Identify which cell holds the provided text, then report its [x, y] central coordinate. 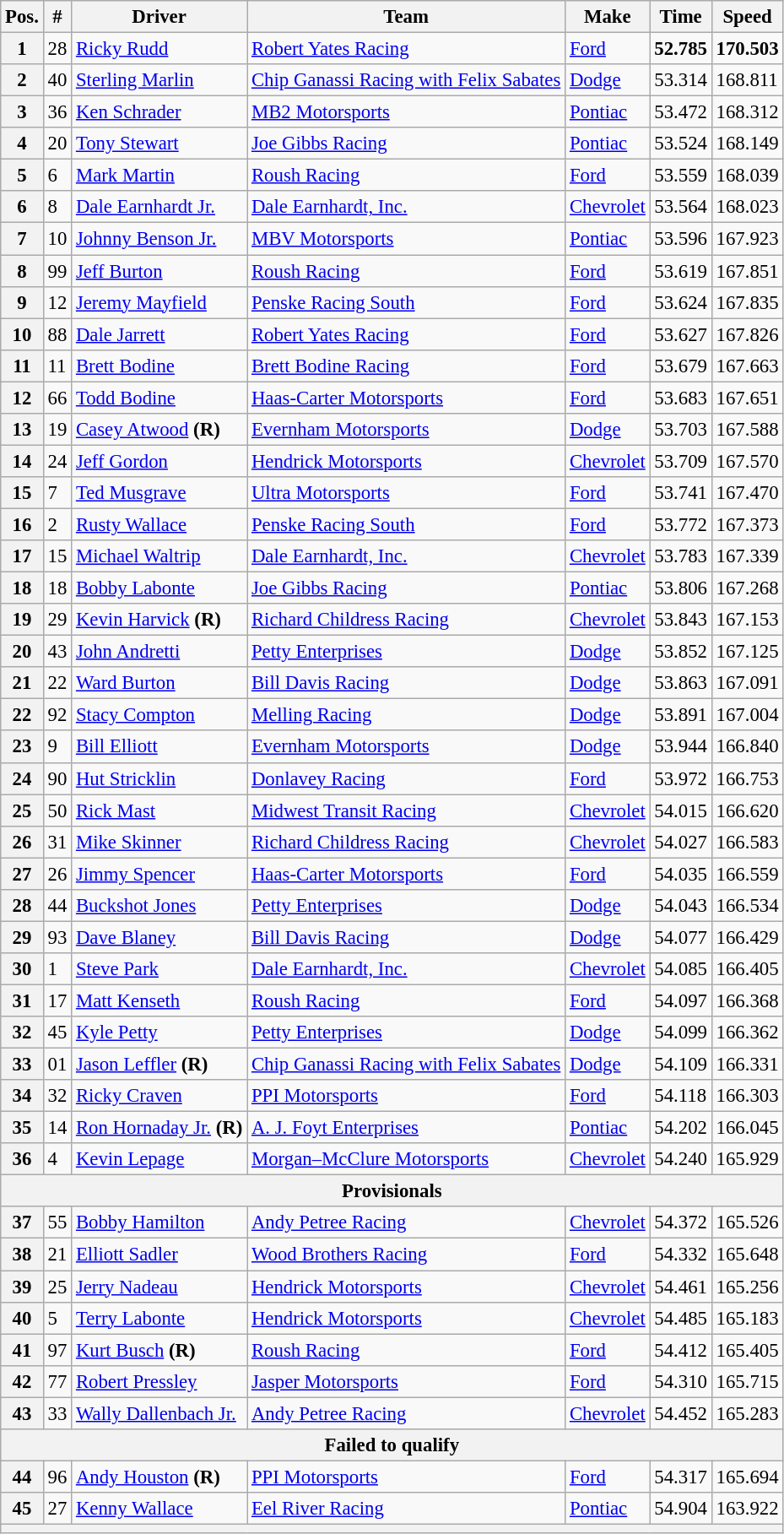
167.373 [748, 524]
Tony Stewart [160, 144]
53.627 [680, 334]
37 [22, 1223]
53.944 [680, 747]
53.709 [680, 461]
54.461 [680, 1287]
52.785 [680, 49]
88 [57, 334]
Speed [748, 17]
165.183 [748, 1318]
54.015 [680, 810]
53.863 [680, 683]
42 [22, 1381]
53.314 [680, 80]
167.651 [748, 398]
# [57, 17]
3 [22, 112]
54.085 [680, 969]
Kurt Busch (R) [160, 1350]
167.470 [748, 493]
166.405 [748, 969]
99 [57, 271]
54.332 [680, 1255]
54.035 [680, 874]
97 [57, 1350]
Eel River Racing [407, 1509]
Make [608, 17]
165.715 [748, 1381]
53.783 [680, 556]
163.922 [748, 1509]
Robert Pressley [160, 1381]
Team [407, 17]
167.153 [748, 620]
54.310 [680, 1381]
167.835 [748, 302]
166.303 [748, 1096]
168.811 [748, 80]
Elliott Sadler [160, 1255]
53.852 [680, 652]
54.043 [680, 906]
Ward Burton [160, 683]
53.772 [680, 524]
Jasper Motorsports [407, 1381]
165.256 [748, 1287]
92 [57, 715]
167.004 [748, 715]
Jimmy Spencer [160, 874]
53.683 [680, 398]
Hut Stricklin [160, 778]
165.648 [748, 1255]
166.840 [748, 747]
Kyle Petty [160, 1033]
93 [57, 937]
Bobby Hamilton [160, 1223]
Jerry Nadeau [160, 1287]
MBV Motorsports [407, 239]
Kevin Lepage [160, 1159]
Casey Atwood (R) [160, 430]
53.524 [680, 144]
Ken Schrader [160, 112]
01 [57, 1065]
167.923 [748, 239]
54.109 [680, 1065]
Rick Mast [160, 810]
Kenny Wallace [160, 1509]
50 [57, 810]
77 [57, 1381]
168.149 [748, 144]
23 [22, 747]
170.503 [748, 49]
53.891 [680, 715]
Brett Bodine Racing [407, 366]
53.559 [680, 176]
166.045 [748, 1128]
53.624 [680, 302]
166.583 [748, 842]
53.843 [680, 620]
38 [22, 1255]
167.339 [748, 556]
Jeff Gordon [160, 461]
165.283 [748, 1413]
55 [57, 1223]
165.405 [748, 1350]
A. J. Foyt Enterprises [407, 1128]
167.826 [748, 334]
Stacy Compton [160, 715]
Steve Park [160, 969]
167.268 [748, 588]
166.368 [748, 1000]
167.588 [748, 430]
54.077 [680, 937]
13 [22, 430]
53.564 [680, 207]
Dave Blaney [160, 937]
Ted Musgrave [160, 493]
54.202 [680, 1128]
Failed to qualify [392, 1445]
168.039 [748, 176]
Provisionals [392, 1191]
Wally Dallenbach Jr. [160, 1413]
Todd Bodine [160, 398]
Ricky Rudd [160, 49]
53.472 [680, 112]
166.753 [748, 778]
54.317 [680, 1477]
53.619 [680, 271]
54.904 [680, 1509]
Dale Earnhardt Jr. [160, 207]
165.526 [748, 1223]
Brett Bodine [160, 366]
Johnny Benson Jr. [160, 239]
54.372 [680, 1223]
168.023 [748, 207]
166.620 [748, 810]
Time [680, 17]
Rusty Wallace [160, 524]
Mike Skinner [160, 842]
Sterling Marlin [160, 80]
Melling Racing [407, 715]
Pos. [22, 17]
53.596 [680, 239]
Mark Martin [160, 176]
Bill Elliott [160, 747]
165.694 [748, 1477]
Dale Jarrett [160, 334]
166.331 [748, 1065]
35 [22, 1128]
165.929 [748, 1159]
39 [22, 1287]
Jeff Burton [160, 271]
54.240 [680, 1159]
167.851 [748, 271]
Terry Labonte [160, 1318]
Ultra Motorsports [407, 493]
41 [22, 1350]
168.312 [748, 112]
30 [22, 969]
Kevin Harvick (R) [160, 620]
Buckshot Jones [160, 906]
166.429 [748, 937]
Morgan–McClure Motorsports [407, 1159]
167.570 [748, 461]
54.485 [680, 1318]
Driver [160, 17]
90 [57, 778]
Bobby Labonte [160, 588]
Jason Leffler (R) [160, 1065]
166.534 [748, 906]
54.027 [680, 842]
166.559 [748, 874]
54.099 [680, 1033]
54.452 [680, 1413]
John Andretti [160, 652]
MB2 Motorsports [407, 112]
167.125 [748, 652]
167.091 [748, 683]
53.703 [680, 430]
66 [57, 398]
Ron Hornaday Jr. (R) [160, 1128]
Ricky Craven [160, 1096]
96 [57, 1477]
54.118 [680, 1096]
54.097 [680, 1000]
166.362 [748, 1033]
Donlavey Racing [407, 778]
Andy Houston (R) [160, 1477]
16 [22, 524]
Jeremy Mayfield [160, 302]
34 [22, 1096]
Wood Brothers Racing [407, 1255]
53.806 [680, 588]
Matt Kenseth [160, 1000]
Michael Waltrip [160, 556]
53.972 [680, 778]
54.412 [680, 1350]
167.663 [748, 366]
53.741 [680, 493]
Midwest Transit Racing [407, 810]
53.679 [680, 366]
